Identify which cell holds the provided text, then report its [x, y] central coordinate. 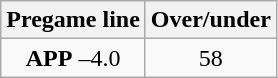
Pregame line [74, 20]
58 [210, 58]
APP –4.0 [74, 58]
Over/under [210, 20]
